Return the [X, Y] coordinate for the center point of the cell that contains the specified text.  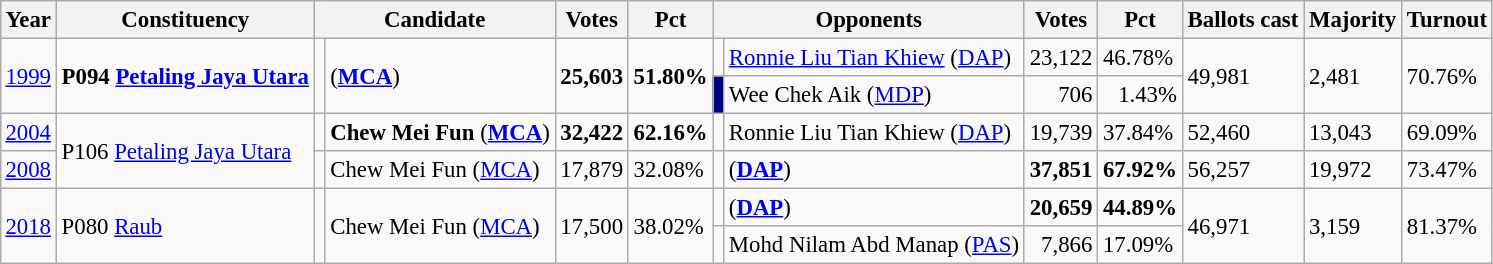
37.84% [1140, 133]
25,603 [592, 76]
2018 [28, 226]
(MCA) [440, 76]
52,460 [1242, 133]
Ballots cast [1242, 20]
49,981 [1242, 76]
23,122 [1060, 57]
706 [1060, 95]
19,972 [1353, 170]
70.76% [1448, 76]
P106 Petaling Jaya Utara [185, 152]
81.37% [1448, 226]
17,879 [592, 170]
73.47% [1448, 170]
46,971 [1242, 226]
13,043 [1353, 133]
67.92% [1140, 170]
32.08% [670, 170]
2,481 [1353, 76]
32,422 [592, 133]
P080 Raub [185, 226]
Mohd Nilam Abd Manap (PAS) [874, 245]
Turnout [1448, 20]
20,659 [1060, 208]
17,500 [592, 226]
44.89% [1140, 208]
3,159 [1353, 226]
19,739 [1060, 133]
46.78% [1140, 57]
56,257 [1242, 170]
Opponents [868, 20]
69.09% [1448, 133]
62.16% [670, 133]
P094 Petaling Jaya Utara [185, 76]
Candidate [434, 20]
37,851 [1060, 170]
Constituency [185, 20]
Majority [1353, 20]
Year [28, 20]
2008 [28, 170]
2004 [28, 133]
Wee Chek Aik (MDP) [874, 95]
38.02% [670, 226]
51.80% [670, 76]
1.43% [1140, 95]
1999 [28, 76]
7,866 [1060, 245]
17.09% [1140, 245]
